Detect which cell encompasses the target text, then output its [X, Y] center coordinate. 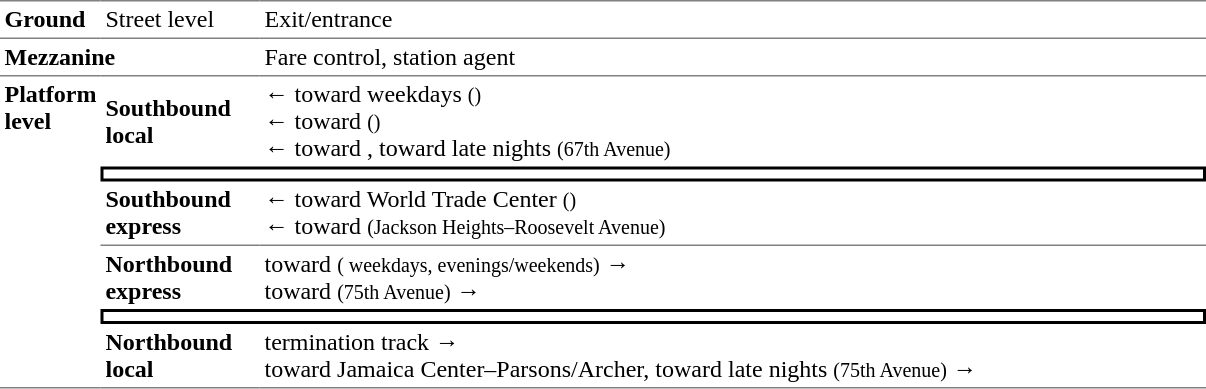
Mezzanine [130, 57]
Southbound express [180, 214]
Ground [50, 20]
termination track → toward Jamaica Center–Parsons/Archer, toward late nights (75th Avenue) → [733, 356]
toward ( weekdays, evenings/weekends) → toward (75th Avenue) → [733, 278]
← toward weekdays ()← toward ()← toward , toward late nights (67th Avenue) [733, 121]
Southbound local [180, 121]
Fare control, station agent [733, 57]
Northbound express [180, 278]
Platform level [50, 232]
Street level [180, 20]
Exit/entrance [733, 20]
← toward World Trade Center ()← toward (Jackson Heights–Roosevelt Avenue) [733, 214]
Northbound local [180, 356]
